Determine the (x, y) coordinate at the center of the cell enclosing the given text.  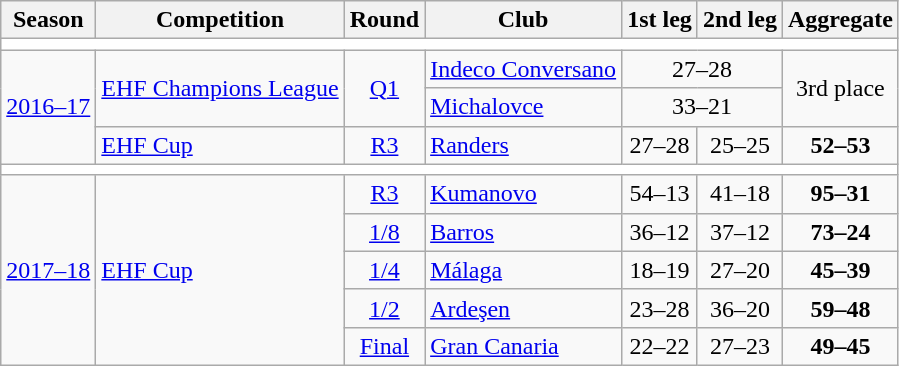
2016–17 (48, 107)
Ardeşen (524, 308)
27–20 (740, 270)
22–22 (660, 346)
95–31 (840, 194)
3rd place (840, 88)
54–13 (660, 194)
Málaga (524, 270)
1/4 (384, 270)
1st leg (660, 20)
36–12 (660, 232)
52–53 (840, 145)
Round (384, 20)
2nd leg (740, 20)
23–28 (660, 308)
EHF Champions League (220, 88)
Indeco Conversano (524, 69)
25–25 (740, 145)
Aggregate (840, 20)
49–45 (840, 346)
Michalovce (524, 107)
59–48 (840, 308)
2017–18 (48, 270)
27–23 (740, 346)
Competition (220, 20)
73–24 (840, 232)
Kumanovo (524, 194)
Randers (524, 145)
Season (48, 20)
Barros (524, 232)
18–19 (660, 270)
41–18 (740, 194)
Gran Canaria (524, 346)
36–20 (740, 308)
33–21 (702, 107)
37–12 (740, 232)
Q1 (384, 88)
1/8 (384, 232)
Club (524, 20)
45–39 (840, 270)
Final (384, 346)
1/2 (384, 308)
